Output the (x, y) coordinate of the center of the cell containing the given text.  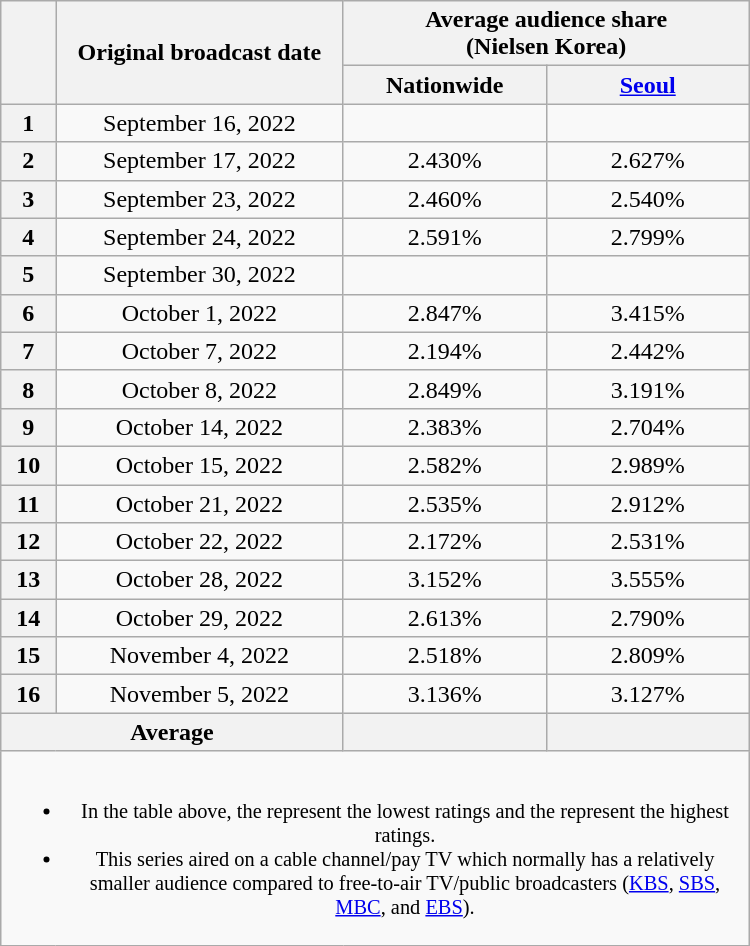
September 16, 2022 (200, 123)
2.989% (648, 465)
2.460% (444, 199)
3.152% (444, 580)
2.582% (444, 465)
9 (28, 427)
2.535% (444, 503)
11 (28, 503)
Average (172, 732)
October 14, 2022 (200, 427)
16 (28, 694)
3 (28, 199)
September 30, 2022 (200, 275)
1 (28, 123)
12 (28, 542)
Average audience share(Nielsen Korea) (546, 34)
8 (28, 389)
October 7, 2022 (200, 351)
October 29, 2022 (200, 618)
2.799% (648, 237)
3.136% (444, 694)
2.809% (648, 656)
7 (28, 351)
2.518% (444, 656)
2.704% (648, 427)
2.540% (648, 199)
2.591% (444, 237)
5 (28, 275)
2.172% (444, 542)
September 23, 2022 (200, 199)
October 8, 2022 (200, 389)
2.790% (648, 618)
2.194% (444, 351)
2.627% (648, 161)
November 4, 2022 (200, 656)
September 17, 2022 (200, 161)
3.555% (648, 580)
14 (28, 618)
3.127% (648, 694)
Seoul (648, 85)
2.430% (444, 161)
10 (28, 465)
2.849% (444, 389)
October 22, 2022 (200, 542)
October 15, 2022 (200, 465)
4 (28, 237)
2.531% (648, 542)
September 24, 2022 (200, 237)
2 (28, 161)
Original broadcast date (200, 52)
October 1, 2022 (200, 313)
15 (28, 656)
October 21, 2022 (200, 503)
13 (28, 580)
2.847% (444, 313)
2.442% (648, 351)
2.613% (444, 618)
November 5, 2022 (200, 694)
3.415% (648, 313)
3.191% (648, 389)
2.912% (648, 503)
Nationwide (444, 85)
October 28, 2022 (200, 580)
6 (28, 313)
2.383% (444, 427)
